Search for the cell housing the specified text and yield its [x, y] center coordinate. 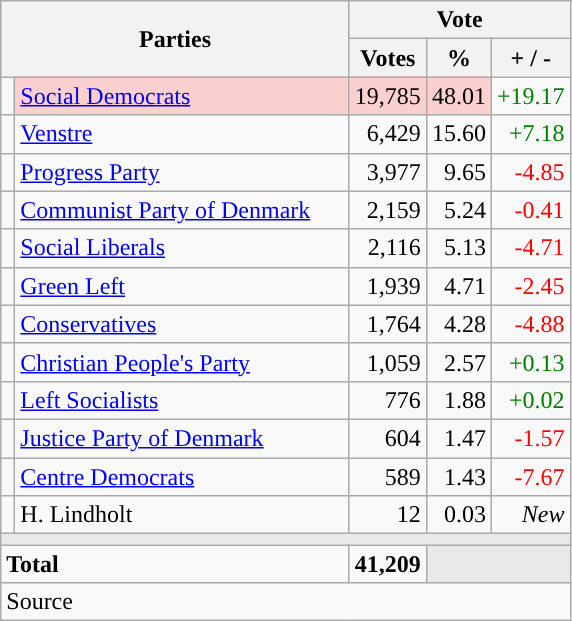
Vote [460, 20]
604 [388, 438]
15.60 [458, 134]
Christian People's Party [182, 362]
Social Liberals [182, 248]
776 [388, 400]
2,159 [388, 210]
5.24 [458, 210]
1.88 [458, 400]
12 [388, 515]
Communist Party of Denmark [182, 210]
9.65 [458, 172]
Source [286, 602]
Total [176, 564]
+ / - [530, 58]
-4.85 [530, 172]
4.71 [458, 286]
Centre Democrats [182, 477]
19,785 [388, 96]
Parties [176, 39]
589 [388, 477]
Votes [388, 58]
Conservatives [182, 324]
-7.67 [530, 477]
Justice Party of Denmark [182, 438]
-4.88 [530, 324]
+19.17 [530, 96]
1,764 [388, 324]
1,059 [388, 362]
+0.13 [530, 362]
-2.45 [530, 286]
-1.57 [530, 438]
2,116 [388, 248]
4.28 [458, 324]
+7.18 [530, 134]
H. Lindholt [182, 515]
1,939 [388, 286]
% [458, 58]
1.47 [458, 438]
48.01 [458, 96]
Green Left [182, 286]
+0.02 [530, 400]
New [530, 515]
Social Democrats [182, 96]
Left Socialists [182, 400]
-0.41 [530, 210]
6,429 [388, 134]
3,977 [388, 172]
2.57 [458, 362]
41,209 [388, 564]
-4.71 [530, 248]
1.43 [458, 477]
Progress Party [182, 172]
5.13 [458, 248]
0.03 [458, 515]
Venstre [182, 134]
